Determine the [x, y] coordinate at the center of the cell enclosing the given text.  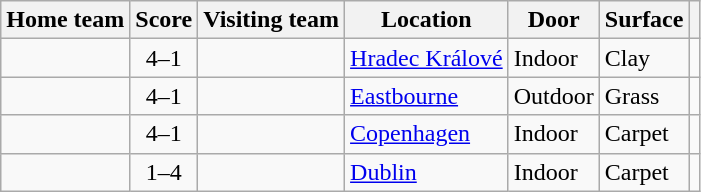
Eastbourne [427, 96]
Door [554, 20]
Clay [644, 58]
Hradec Králové [427, 58]
Outdoor [554, 96]
Dublin [427, 172]
Grass [644, 96]
Copenhagen [427, 134]
Surface [644, 20]
Score [164, 20]
Visiting team [272, 20]
Home team [66, 20]
Location [427, 20]
1–4 [164, 172]
